Capture the cell that displays the provided text and extract its [X, Y] central coordinate. 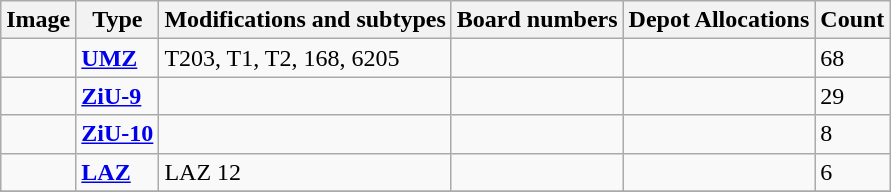
LAZ [118, 172]
ZiU-10 [118, 134]
8 [852, 134]
Image [38, 20]
Count [852, 20]
Type [118, 20]
Depot Allocations [719, 20]
68 [852, 58]
6 [852, 172]
T203, T1, T2, 168, 6205 [305, 58]
Modifications and subtypes [305, 20]
Board numbers [537, 20]
ZiU-9 [118, 96]
LAZ 12 [305, 172]
29 [852, 96]
UMZ [118, 58]
